Scan for the cell matching the given text and deliver its (X, Y) coordinate at center. 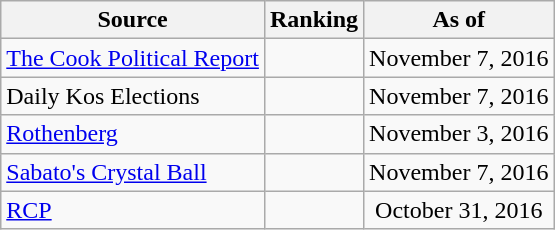
Daily Kos Elections (133, 96)
Sabato's Crystal Ball (133, 172)
November 3, 2016 (459, 134)
As of (459, 20)
Source (133, 20)
Ranking (314, 20)
The Cook Political Report (133, 58)
October 31, 2016 (459, 210)
Rothenberg (133, 134)
RCP (133, 210)
